Scan for the cell matching the given text and deliver its [X, Y] coordinate at center. 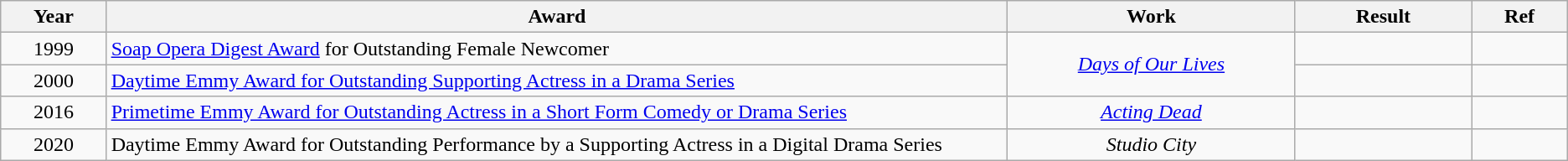
Studio City [1151, 144]
Work [1151, 17]
1999 [54, 49]
Result [1384, 17]
2016 [54, 112]
Daytime Emmy Award for Outstanding Supporting Actress in a Drama Series [557, 80]
2020 [54, 144]
Days of Our Lives [1151, 65]
Award [557, 17]
Year [54, 17]
2000 [54, 80]
Acting Dead [1151, 112]
Soap Opera Digest Award for Outstanding Female Newcomer [557, 49]
Daytime Emmy Award for Outstanding Performance by a Supporting Actress in a Digital Drama Series [557, 144]
Ref [1519, 17]
Primetime Emmy Award for Outstanding Actress in a Short Form Comedy or Drama Series [557, 112]
